Detect which cell encompasses the target text, then output its (X, Y) center coordinate. 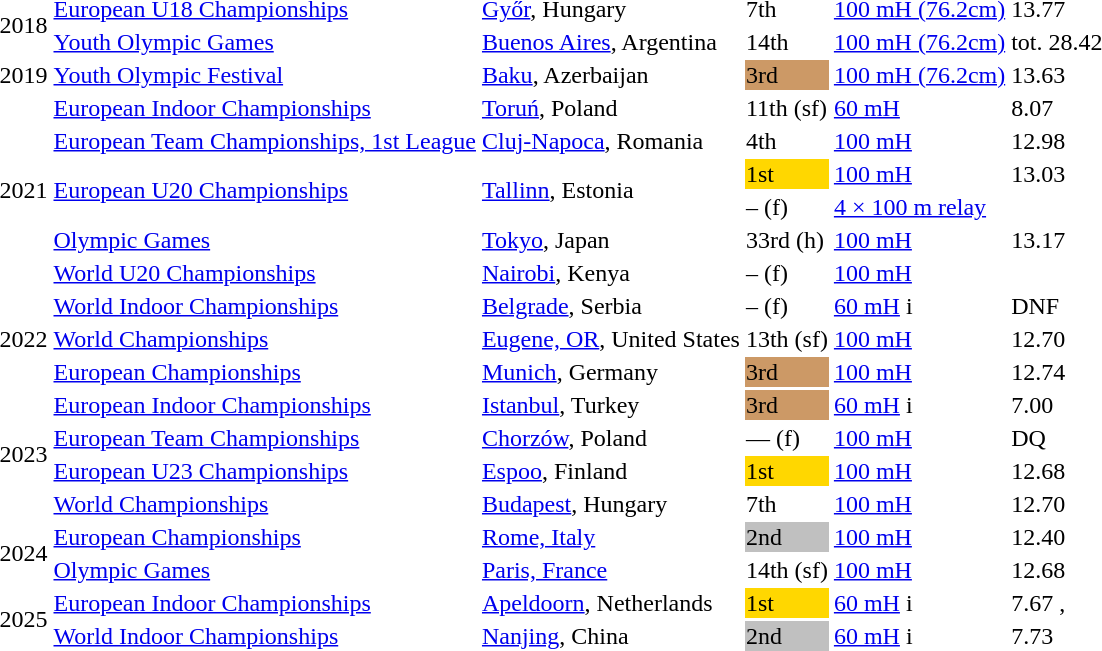
11th (sf) (786, 108)
Youth Olympic Festival (264, 75)
Baku, Azerbaijan (610, 75)
World U20 Championships (264, 273)
European Team Championships (264, 438)
Nanjing, China (610, 636)
Chorzów, Poland (610, 438)
Youth Olympic Games (264, 42)
14th (786, 42)
33rd (h) (786, 240)
Munich, Germany (610, 372)
Paris, France (610, 570)
7th (786, 504)
Cluj-Napoca, Romania (610, 141)
European Team Championships, 1st League (264, 141)
Apeldoorn, Netherlands (610, 603)
Tokyo, Japan (610, 240)
13th (sf) (786, 339)
Istanbul, Turkey (610, 405)
4th (786, 141)
Toruń, Poland (610, 108)
Belgrade, Serbia (610, 306)
Buenos Aires, Argentina (610, 42)
— (f) (786, 438)
Budapest, Hungary (610, 504)
60 mH (919, 108)
European U20 Championships (264, 190)
4 × 100 m relay (919, 207)
14th (sf) (786, 570)
Tallinn, Estonia (610, 190)
Nairobi, Kenya (610, 273)
European U23 Championships (264, 471)
Rome, Italy (610, 537)
Eugene, OR, United States (610, 339)
Espoo, Finland (610, 471)
